Scan for the cell matching the given text and deliver its [X, Y] coordinate at center. 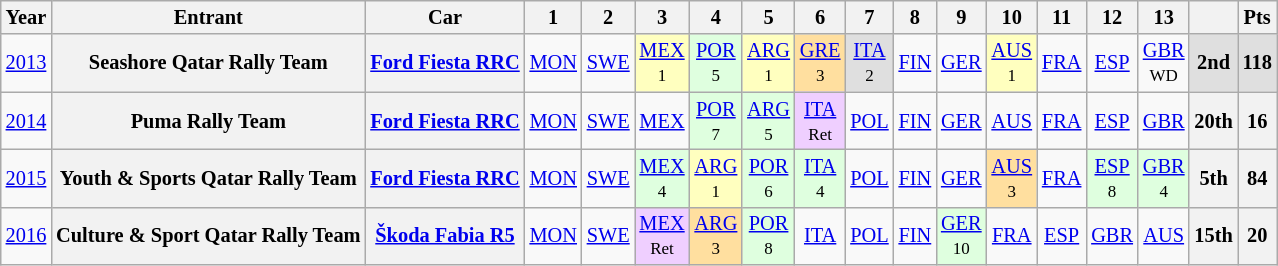
20 [1258, 236]
1 [554, 17]
MEX1 [662, 63]
118 [1258, 63]
ITA2 [869, 63]
POR7 [716, 121]
AUS3 [1012, 178]
ARG3 [716, 236]
13 [1164, 17]
2016 [26, 236]
Entrant [208, 17]
2015 [26, 178]
16 [1258, 121]
ARG5 [768, 121]
5th [1213, 178]
GER10 [961, 236]
11 [1062, 17]
5 [768, 17]
15th [1213, 236]
MEX [662, 121]
3 [662, 17]
POR6 [768, 178]
Puma Rally Team [208, 121]
GRE3 [820, 63]
GBRWD [1164, 63]
4 [716, 17]
6 [820, 17]
8 [916, 17]
2nd [1213, 63]
7 [869, 17]
POR8 [768, 236]
ESP8 [1112, 178]
POR5 [716, 63]
Youth & Sports Qatar Rally Team [208, 178]
Year [26, 17]
AUS1 [1012, 63]
2013 [26, 63]
Pts [1258, 17]
GBR4 [1164, 178]
20th [1213, 121]
Škoda Fabia R5 [444, 236]
MEXRet [662, 236]
2014 [26, 121]
9 [961, 17]
Car [444, 17]
Culture & Sport Qatar Rally Team [208, 236]
2 [608, 17]
MEX4 [662, 178]
ITA4 [820, 178]
84 [1258, 178]
Seashore Qatar Rally Team [208, 63]
10 [1012, 17]
ITA [820, 236]
ITARet [820, 121]
12 [1112, 17]
